Identify which cell holds the provided text, then report its [X, Y] central coordinate. 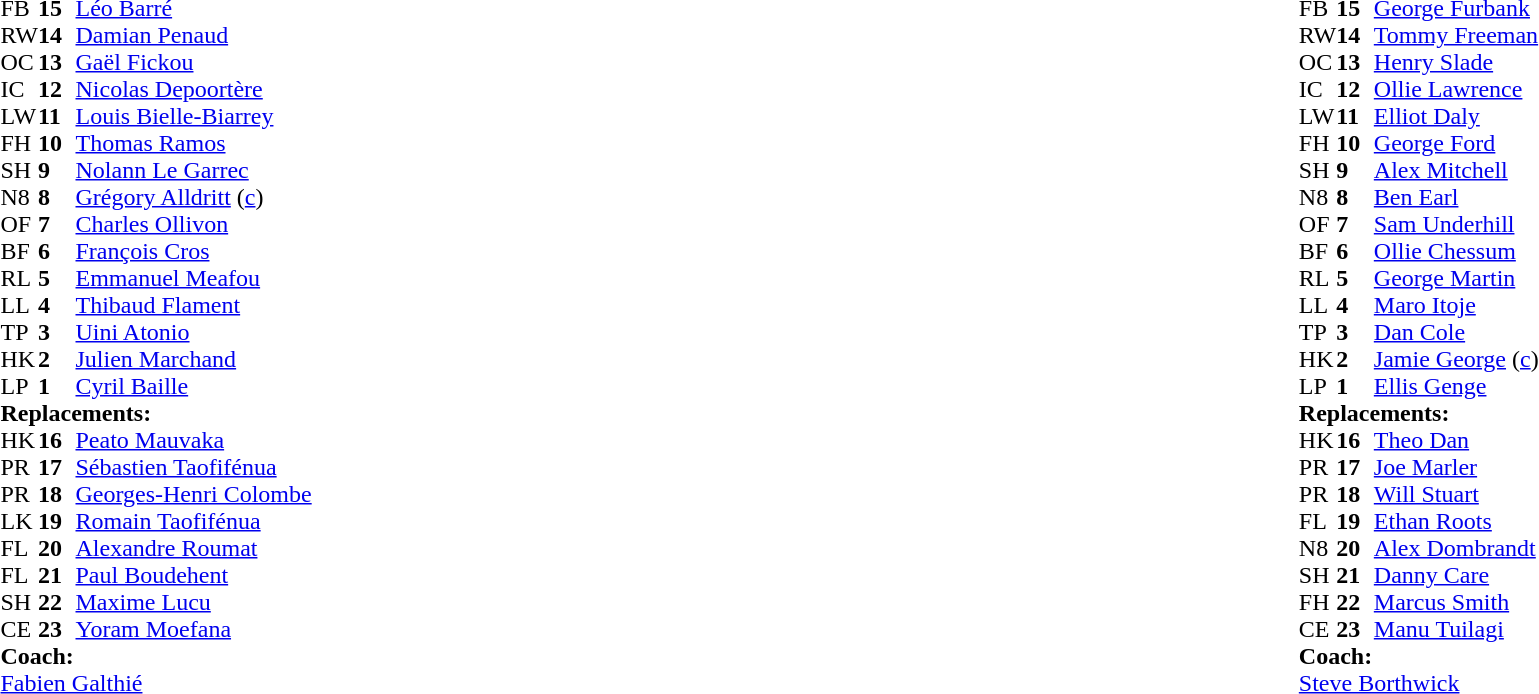
Jamie George (c) [1456, 360]
Gaël Fickou [194, 62]
Elliot Daly [1456, 116]
Julien Marchand [194, 360]
Nicolas Depoortère [194, 90]
Will Stuart [1456, 494]
Tommy Freeman [1456, 36]
Ollie Lawrence [1456, 90]
Theo Dan [1456, 440]
Sam Underhill [1456, 224]
Nolann Le Garrec [194, 170]
Uini Atonio [194, 332]
Peato Mauvaka [194, 440]
Charles Ollivon [194, 224]
Emmanuel Meafou [194, 278]
Sébastien Taofifénua [194, 468]
François Cros [194, 252]
Marcus Smith [1456, 602]
Danny Care [1456, 576]
Ellis Genge [1456, 386]
Henry Slade [1456, 62]
Alexandre Roumat [194, 548]
Paul Boudehent [194, 576]
George Ford [1456, 144]
Maro Itoje [1456, 306]
Maxime Lucu [194, 602]
Thomas Ramos [194, 144]
George Martin [1456, 278]
Georges-Henri Colombe [194, 494]
Romain Taofifénua [194, 522]
Louis Bielle-Biarrey [194, 116]
Cyril Baille [194, 386]
Alex Mitchell [1456, 170]
Ollie Chessum [1456, 252]
LK [19, 522]
Alex Dombrandt [1456, 548]
Yoram Moefana [194, 630]
Ethan Roots [1456, 522]
Thibaud Flament [194, 306]
Joe Marler [1456, 468]
Damian Penaud [194, 36]
Grégory Alldritt (c) [194, 198]
Dan Cole [1456, 332]
Ben Earl [1456, 198]
Manu Tuilagi [1456, 630]
